Output the (x, y) coordinate of the center of the cell containing the given text.  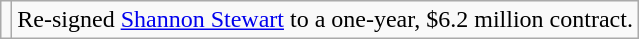
Re-signed Shannon Stewart to a one-year, $6.2 million contract. (326, 20)
